Output the (x, y) coordinate of the center of the cell containing the given text.  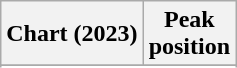
Chart (2023) (72, 34)
Peakposition (189, 34)
